Search for the cell housing the specified text and yield its [X, Y] center coordinate. 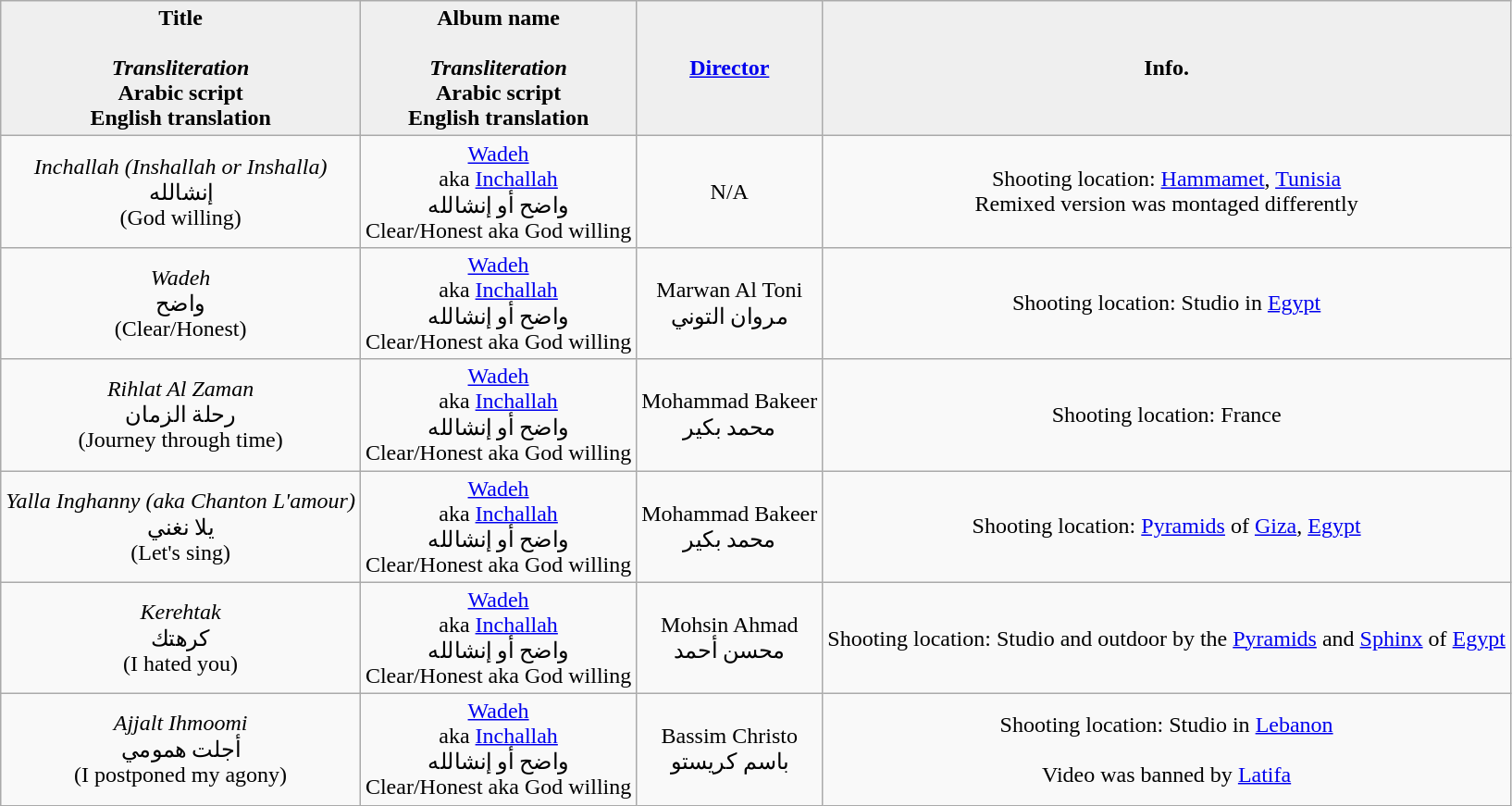
Shooting location: France [1167, 415]
Shooting location: Studio in LebanonVideo was banned by Latifa [1167, 750]
Director [729, 68]
Wadehواضح(Clear/Honest) [181, 304]
Ajjalt Ihmoomiأجلت همومي(I postponed my agony) [181, 750]
Inchallah (Inshallah or Inshalla)إنشالله(God willing) [181, 192]
Shooting location: Studio in Egypt [1167, 304]
Shooting location: Pyramids of Giza, Egypt [1167, 526]
Album nameTransliterationArabic scriptEnglish translation [498, 68]
Marwan Al Toniمروان التوني [729, 304]
Mohsin Ahmadمحسن أحمد [729, 639]
Info. [1167, 68]
N/A [729, 192]
Bassim Christoباسم كريستو [729, 750]
Shooting location: Studio and outdoor by the Pyramids and Sphinx of Egypt [1167, 639]
Shooting location: Hammamet, TunisiaRemixed version was montaged differently [1167, 192]
Yalla Inghanny (aka Chanton L'amour)يلا نغني(Let's sing) [181, 526]
Kerehtakكرهتك(I hated you) [181, 639]
TitleTransliterationArabic scriptEnglish translation [181, 68]
Rihlat Al Zamanرحلة الزمان(Journey through time) [181, 415]
